Detect which cell encompasses the target text, then output its (x, y) center coordinate. 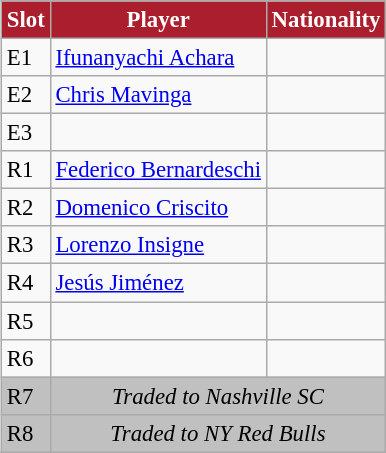
Nationality (326, 20)
R7 (26, 396)
Slot (26, 20)
E2 (26, 95)
R3 (26, 245)
Traded to NY Red Bulls (218, 433)
Lorenzo Insigne (158, 245)
Traded to Nashville SC (218, 396)
Player (158, 20)
R5 (26, 321)
Jesús Jiménez (158, 283)
R1 (26, 170)
E3 (26, 133)
R2 (26, 208)
R4 (26, 283)
Federico Bernardeschi (158, 170)
Domenico Criscito (158, 208)
Ifunanyachi Achara (158, 58)
R6 (26, 358)
R8 (26, 433)
Chris Mavinga (158, 95)
E1 (26, 58)
